Identify which cell holds the provided text, then report its (x, y) central coordinate. 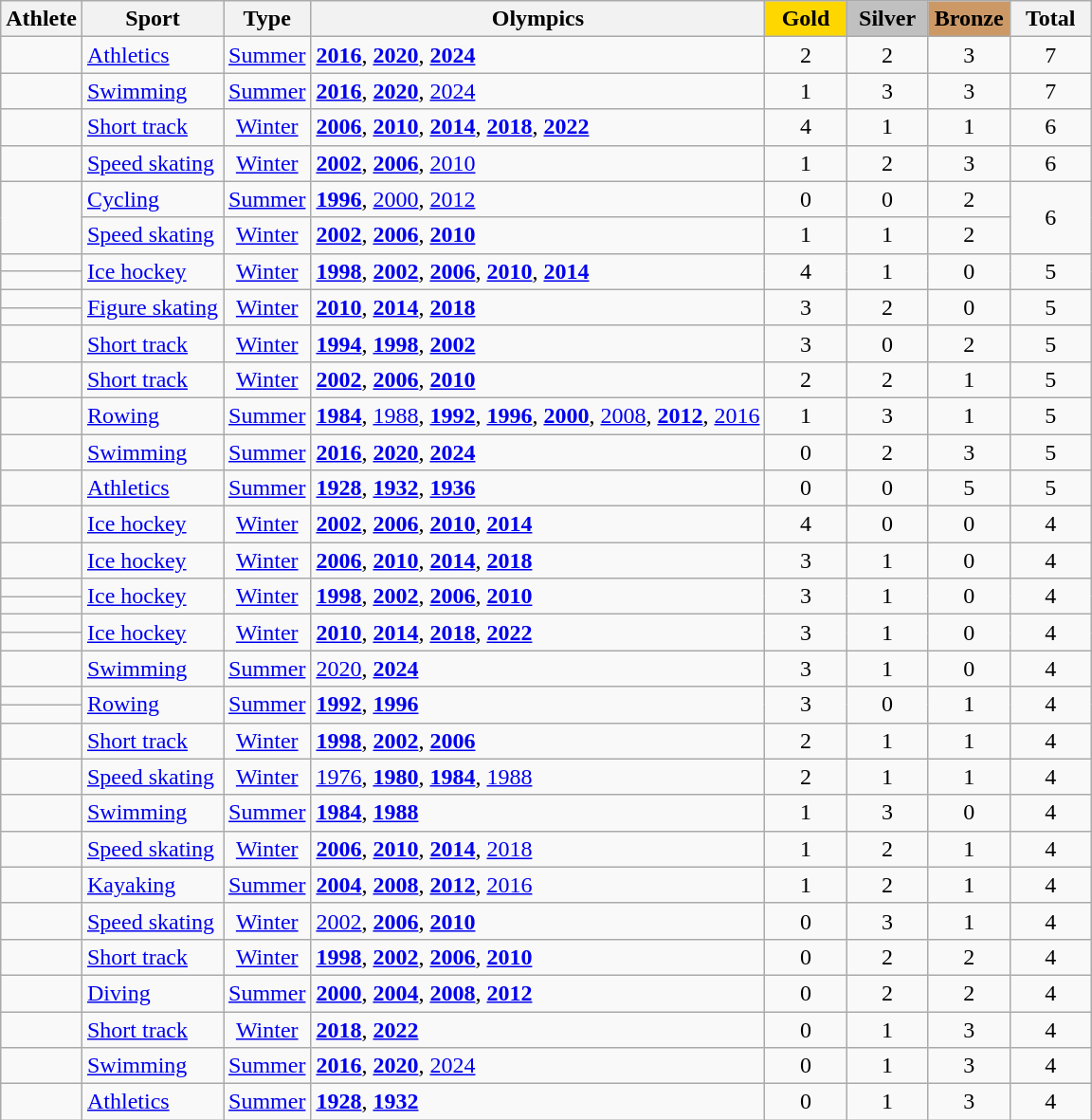
1984, 1988 (538, 813)
1994, 1998, 2002 (538, 343)
1996, 2000, 2012 (538, 199)
1976, 1980, 1984, 1988 (538, 777)
2018, 2022 (538, 1029)
2010, 2014, 2018 (538, 307)
Athlete (42, 19)
1992, 1996 (538, 705)
Diving (152, 993)
Figure skating (152, 307)
2010, 2014, 2018, 2022 (538, 633)
1984, 1988, 1992, 1996, 2000, 2008, 2012, 2016 (538, 415)
2020, 2024 (538, 669)
1998, 2002, 2006, 2010, 2014 (538, 271)
Total (1050, 19)
Kayaking (152, 885)
1928, 1932, 1936 (538, 488)
2004, 2008, 2012, 2016 (538, 885)
Sport (152, 19)
Olympics (538, 19)
Cycling (152, 199)
Gold (806, 19)
Type (267, 19)
2006, 2010, 2014, 2018, 2022 (538, 127)
Bronze (969, 19)
1928, 1932 (538, 1102)
Silver (887, 19)
2002, 2006, 2010, 2014 (538, 524)
1998, 2002, 2006 (538, 741)
2000, 2004, 2008, 2012 (538, 993)
